Search for the cell housing the specified text and yield its (x, y) center coordinate. 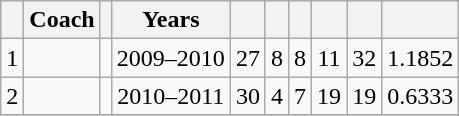
1 (12, 58)
Coach (62, 20)
2 (12, 96)
0.6333 (420, 96)
1.1852 (420, 58)
11 (330, 58)
27 (248, 58)
4 (276, 96)
7 (300, 96)
30 (248, 96)
2009–2010 (170, 58)
Years (170, 20)
32 (364, 58)
2010–2011 (170, 96)
